Return [X, Y] of the center of cell containing provided text 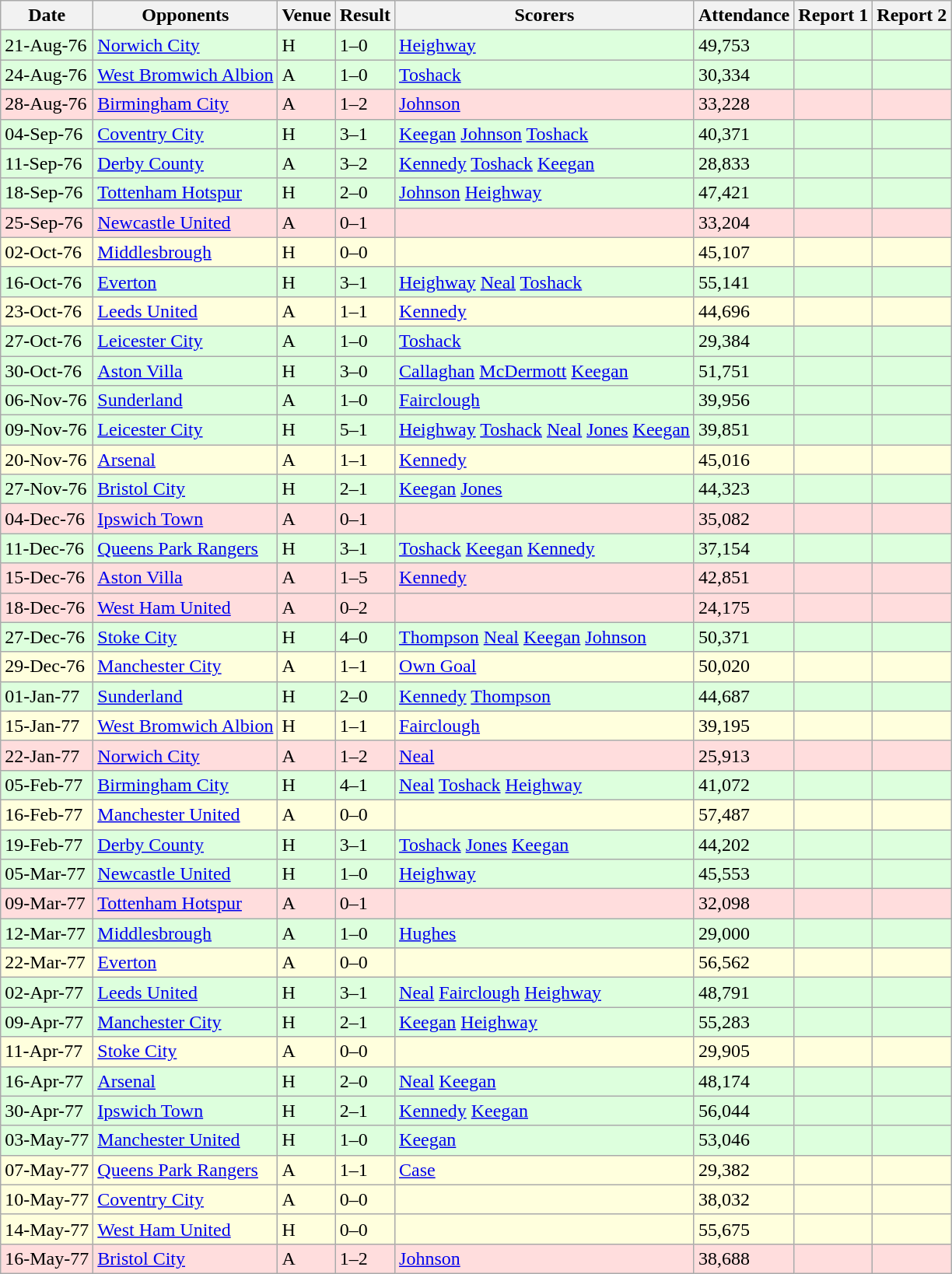
23-Oct-76 [47, 311]
21-Aug-76 [47, 45]
42,851 [744, 578]
27-Dec-76 [47, 637]
02-Oct-76 [47, 252]
09-Nov-76 [47, 430]
Date [47, 16]
50,371 [744, 637]
05-Mar-77 [47, 874]
38,032 [744, 1199]
Thompson Neal Keegan Johnson [544, 637]
44,696 [744, 311]
15-Dec-76 [47, 578]
29,905 [744, 1052]
48,791 [744, 992]
44,323 [744, 489]
11-Apr-77 [47, 1052]
Opponents [185, 16]
55,675 [744, 1229]
27-Oct-76 [47, 341]
38,688 [744, 1258]
16-Feb-77 [47, 814]
19-Feb-77 [47, 844]
16-May-77 [47, 1258]
33,204 [744, 222]
40,371 [744, 134]
Venue [306, 16]
44,202 [744, 844]
20-Nov-76 [47, 460]
29,000 [744, 933]
Heighway Neal Toshack [544, 282]
47,421 [744, 193]
28-Aug-76 [47, 104]
25-Sep-76 [47, 222]
09-Apr-77 [47, 1022]
Keegan [544, 1140]
Result [365, 16]
49,753 [744, 45]
16-Apr-77 [47, 1081]
14-May-77 [47, 1229]
06-Nov-76 [47, 401]
53,046 [744, 1140]
28,833 [744, 163]
45,107 [744, 252]
30-Apr-77 [47, 1111]
Hughes [544, 933]
45,016 [744, 460]
30,334 [744, 75]
Toshack Jones Keegan [544, 844]
3–2 [365, 163]
Keegan Heighway [544, 1022]
Report 2 [912, 16]
12-Mar-77 [47, 933]
25,913 [744, 755]
56,044 [744, 1111]
Heighway Toshack Neal Jones Keegan [544, 430]
18-Sep-76 [47, 193]
5–1 [365, 430]
37,154 [744, 548]
10-May-77 [47, 1199]
Report 1 [834, 16]
29-Dec-76 [47, 667]
Keegan Johnson Toshack [544, 134]
29,384 [744, 341]
44,687 [744, 696]
Attendance [744, 16]
Johnson Heighway [544, 193]
41,072 [744, 785]
39,956 [744, 401]
Neal Keegan [544, 1081]
39,195 [744, 726]
Scorers [544, 16]
55,283 [744, 1022]
24-Aug-76 [47, 75]
Case [544, 1170]
57,487 [744, 814]
Neal Toshack Heighway [544, 785]
11-Sep-76 [47, 163]
Toshack Keegan Kennedy [544, 548]
4–0 [365, 637]
Callaghan McDermott Keegan [544, 371]
50,020 [744, 667]
02-Apr-77 [47, 992]
Keegan Jones [544, 489]
0–2 [365, 607]
3–0 [365, 371]
39,851 [744, 430]
32,098 [744, 904]
35,082 [744, 519]
Kennedy Keegan [544, 1111]
11-Dec-76 [47, 548]
22-Jan-77 [47, 755]
05-Feb-77 [47, 785]
22-Mar-77 [47, 963]
48,174 [744, 1081]
27-Nov-76 [47, 489]
4–1 [365, 785]
03-May-77 [47, 1140]
30-Oct-76 [47, 371]
07-May-77 [47, 1170]
29,382 [744, 1170]
51,751 [744, 371]
04-Sep-76 [47, 134]
15-Jan-77 [47, 726]
1–5 [365, 578]
09-Mar-77 [47, 904]
Neal Fairclough Heighway [544, 992]
Neal [544, 755]
55,141 [744, 282]
Own Goal [544, 667]
56,562 [744, 963]
33,228 [744, 104]
Kennedy Toshack Keegan [544, 163]
01-Jan-77 [47, 696]
18-Dec-76 [47, 607]
45,553 [744, 874]
16-Oct-76 [47, 282]
Kennedy Thompson [544, 696]
04-Dec-76 [47, 519]
24,175 [744, 607]
